Return the [x, y] coordinate for the center point of the cell that contains the specified text.  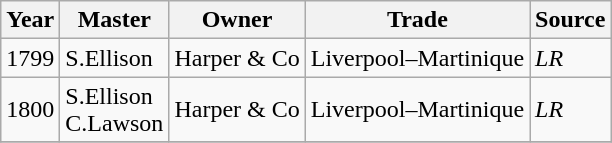
1800 [30, 110]
Year [30, 20]
S.EllisonC.Lawson [114, 110]
S.Ellison [114, 58]
Trade [417, 20]
Source [570, 20]
Owner [237, 20]
1799 [30, 58]
Master [114, 20]
